Find where the given text appears and provide that cell's center as (X, Y) coordinate. 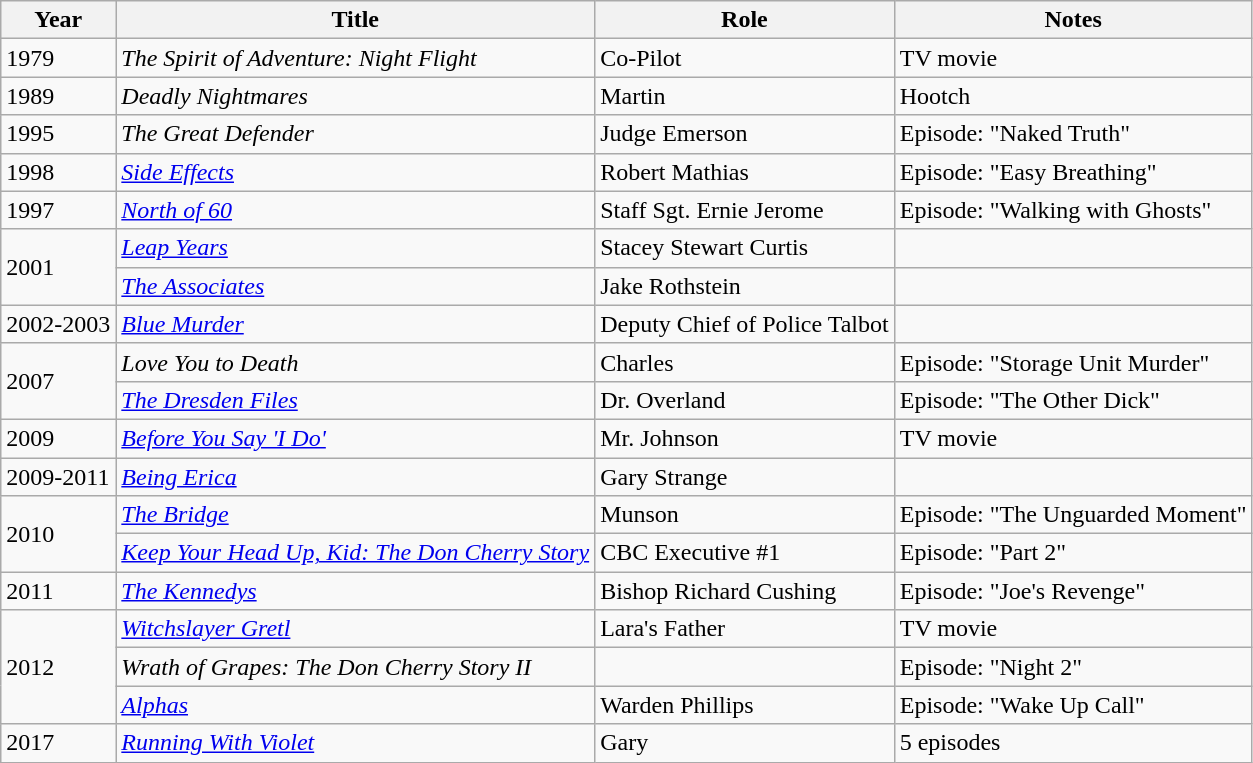
North of 60 (356, 210)
Episode: "The Unguarded Moment" (1073, 515)
Love You to Death (356, 362)
2012 (58, 667)
Episode: "Easy Breathing" (1073, 172)
Stacey Stewart Curtis (745, 248)
2001 (58, 267)
1998 (58, 172)
The Spirit of Adventure: Night Flight (356, 58)
Judge Emerson (745, 134)
1995 (58, 134)
Bishop Richard Cushing (745, 591)
Before You Say 'I Do' (356, 438)
2009-2011 (58, 477)
Notes (1073, 20)
Co-Pilot (745, 58)
Episode: "The Other Dick" (1073, 400)
The Great Defender (356, 134)
Gary (745, 743)
Episode: "Naked Truth" (1073, 134)
Episode: "Joe's Revenge" (1073, 591)
The Dresden Files (356, 400)
Gary Strange (745, 477)
1997 (58, 210)
Blue Murder (356, 324)
CBC Executive #1 (745, 553)
2010 (58, 534)
Episode: "Wake Up Call" (1073, 705)
The Associates (356, 286)
Dr. Overland (745, 400)
Warden Phillips (745, 705)
Keep Your Head Up, Kid: The Don Cherry Story (356, 553)
Hootch (1073, 96)
Title (356, 20)
Witchslayer Gretl (356, 629)
Running With Violet (356, 743)
Deadly Nightmares (356, 96)
Year (58, 20)
1989 (58, 96)
Deputy Chief of Police Talbot (745, 324)
Leap Years (356, 248)
Episode: "Night 2" (1073, 667)
Wrath of Grapes: The Don Cherry Story II (356, 667)
Episode: "Walking with Ghosts" (1073, 210)
Jake Rothstein (745, 286)
Charles (745, 362)
Side Effects (356, 172)
2002-2003 (58, 324)
Martin (745, 96)
2011 (58, 591)
Episode: "Storage Unit Murder" (1073, 362)
Robert Mathias (745, 172)
Alphas (356, 705)
The Bridge (356, 515)
2017 (58, 743)
Role (745, 20)
Munson (745, 515)
1979 (58, 58)
Episode: "Part 2" (1073, 553)
Lara's Father (745, 629)
Staff Sgt. Ernie Jerome (745, 210)
5 episodes (1073, 743)
Being Erica (356, 477)
2007 (58, 381)
2009 (58, 438)
Mr. Johnson (745, 438)
The Kennedys (356, 591)
